Locate the cell with the specified text and output its (X, Y) center coordinate. 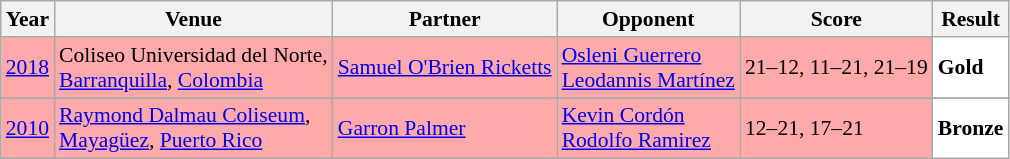
Garron Palmer (445, 128)
Partner (445, 19)
Gold (971, 68)
Bronze (971, 128)
Raymond Dalmau Coliseum,Mayagüez, Puerto Rico (194, 128)
Kevin Cordón Rodolfo Ramirez (648, 128)
Coliseo Universidad del Norte,Barranquilla, Colombia (194, 68)
Osleni Guerrero Leodannis Martínez (648, 68)
Samuel O'Brien Ricketts (445, 68)
21–12, 11–21, 21–19 (836, 68)
2018 (28, 68)
Venue (194, 19)
Score (836, 19)
12–21, 17–21 (836, 128)
Year (28, 19)
Opponent (648, 19)
2010 (28, 128)
Result (971, 19)
